Pinpoint the cell where the given text exists, returning its (X, Y) midpoint coordinate. 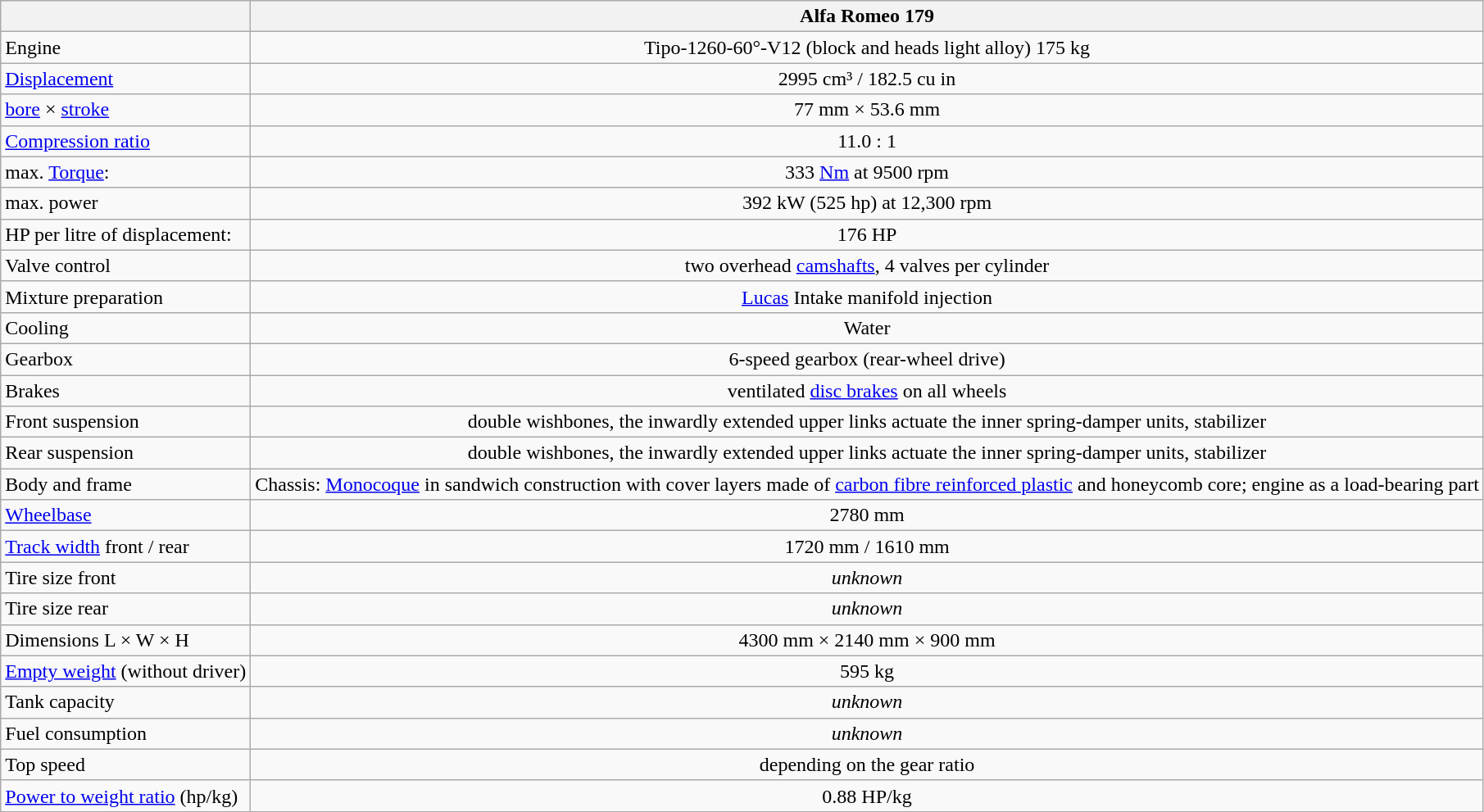
Tipo-1260-60°-V12 (block and heads light alloy) 175 kg (867, 48)
Lucas Intake manifold injection (867, 297)
2780 mm (867, 515)
333 Nm at 9500 rpm (867, 172)
Track width front / rear (126, 547)
Compression ratio (126, 141)
Cooling (126, 328)
595 kg (867, 671)
two overhead camshafts, 4 valves per cylinder (867, 265)
11.0 : 1 (867, 141)
Alfa Romeo 179 (867, 16)
Tank capacity (126, 702)
Dimensions L × W × H (126, 640)
Tire size rear (126, 609)
Body and frame (126, 484)
Tire size front (126, 578)
77 mm × 53.6 mm (867, 110)
2995 cm³ / 182.5 cu in (867, 79)
Brakes (126, 391)
Gearbox (126, 359)
max. power (126, 203)
Top speed (126, 764)
392 kW (525 hp) at 12,300 rpm (867, 203)
HP per litre of displacement: (126, 234)
Valve control (126, 265)
Displacement (126, 79)
Mixture preparation (126, 297)
depending on the gear ratio (867, 764)
Fuel consumption (126, 733)
176 HP (867, 234)
1720 mm / 1610 mm (867, 547)
Power to weight ratio (hp/kg) (126, 796)
ventilated disc brakes on all wheels (867, 391)
Front suspension (126, 422)
Empty weight (without driver) (126, 671)
6-speed gearbox (rear-wheel drive) (867, 359)
Wheelbase (126, 515)
Engine (126, 48)
bore × stroke (126, 110)
Rear suspension (126, 453)
0.88 HP/kg (867, 796)
4300 mm × 2140 mm × 900 mm (867, 640)
Water (867, 328)
max. Torque: (126, 172)
